Extract the (x, y) coordinate from the center of the cell holding the provided text.  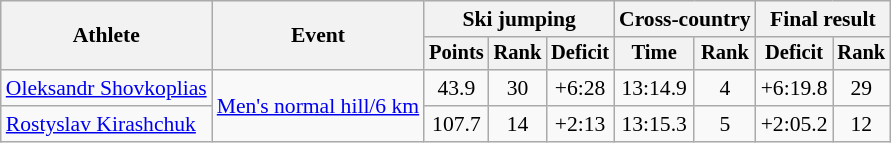
+6:19.8 (794, 88)
43.9 (456, 88)
Time (654, 54)
Men's normal hill/6 km (318, 106)
13:14.9 (654, 88)
107.7 (456, 124)
13:15.3 (654, 124)
Athlete (106, 36)
5 (724, 124)
12 (861, 124)
Rostyslav Kirashchuk (106, 124)
Final result (823, 19)
+2:05.2 (794, 124)
30 (518, 88)
+2:13 (580, 124)
Points (456, 54)
Event (318, 36)
4 (724, 88)
Oleksandr Shovkoplias (106, 88)
Ski jumping (519, 19)
14 (518, 124)
Cross-country (685, 19)
29 (861, 88)
+6:28 (580, 88)
